Output the (X, Y) coordinate of the center of the cell containing the given text.  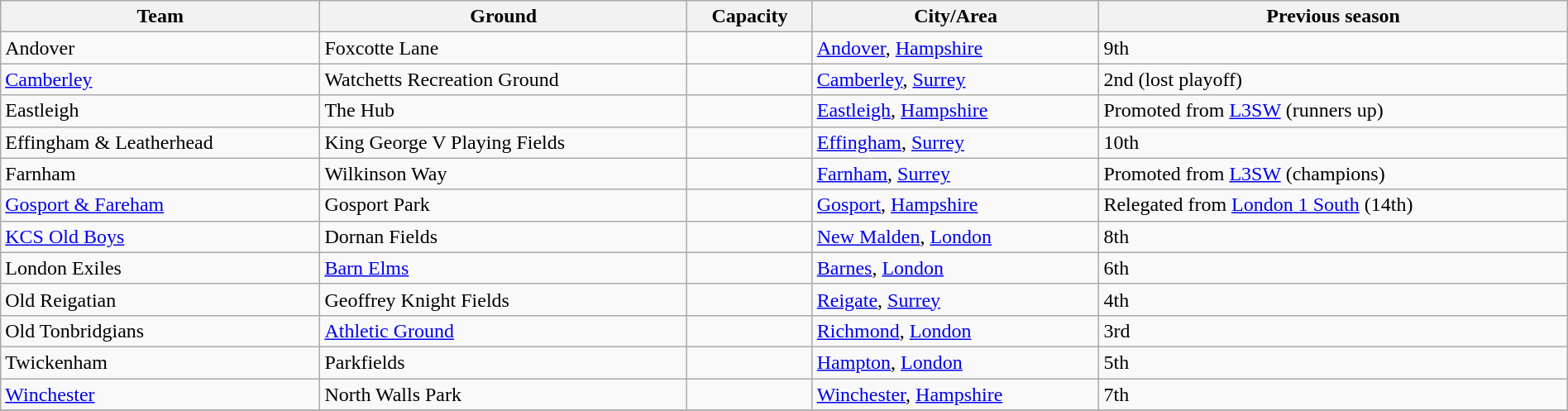
Watchetts Recreation Ground (504, 79)
New Malden, London (956, 237)
Gosport Park (504, 205)
3rd (1333, 331)
Eastleigh, Hampshire (956, 111)
Promoted from L3SW (runners up) (1333, 111)
Previous season (1333, 17)
Andover (160, 48)
Barnes, London (956, 268)
10th (1333, 142)
9th (1333, 48)
Winchester (160, 394)
Old Tonbridgians (160, 331)
Hampton, London (956, 362)
Farnham (160, 174)
Reigate, Surrey (956, 299)
2nd (lost playoff) (1333, 79)
Gosport, Hampshire (956, 205)
4th (1333, 299)
North Walls Park (504, 394)
Richmond, London (956, 331)
Old Reigatian (160, 299)
Ground (504, 17)
Effingham & Leatherhead (160, 142)
Twickenham (160, 362)
Promoted from L3SW (champions) (1333, 174)
Winchester, Hampshire (956, 394)
King George V Playing Fields (504, 142)
Geoffrey Knight Fields (504, 299)
Parkfields (504, 362)
8th (1333, 237)
5th (1333, 362)
Foxcotte Lane (504, 48)
Wilkinson Way (504, 174)
Relegated from London 1 South (14th) (1333, 205)
Camberley (160, 79)
London Exiles (160, 268)
Camberley, Surrey (956, 79)
Effingham, Surrey (956, 142)
KCS Old Boys (160, 237)
Team (160, 17)
Athletic Ground (504, 331)
Eastleigh (160, 111)
Gosport & Fareham (160, 205)
Capacity (750, 17)
Farnham, Surrey (956, 174)
City/Area (956, 17)
The Hub (504, 111)
6th (1333, 268)
Andover, Hampshire (956, 48)
Dornan Fields (504, 237)
7th (1333, 394)
Barn Elms (504, 268)
